Scan for the cell matching the given text and deliver its [x, y] coordinate at center. 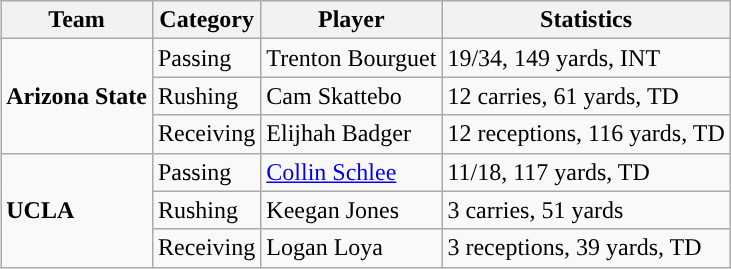
3 receptions, 39 yards, TD [586, 248]
Arizona State [77, 96]
19/34, 149 yards, INT [586, 58]
11/18, 117 yards, TD [586, 172]
12 receptions, 116 yards, TD [586, 134]
Elijhah Badger [352, 134]
3 carries, 51 yards [586, 210]
Player [352, 20]
12 carries, 61 yards, TD [586, 96]
Trenton Bourguet [352, 58]
Statistics [586, 20]
Logan Loya [352, 248]
Keegan Jones [352, 210]
Collin Schlee [352, 172]
Team [77, 20]
Category [206, 20]
UCLA [77, 210]
Cam Skattebo [352, 96]
